Capture the cell that displays the provided text and extract its (X, Y) central coordinate. 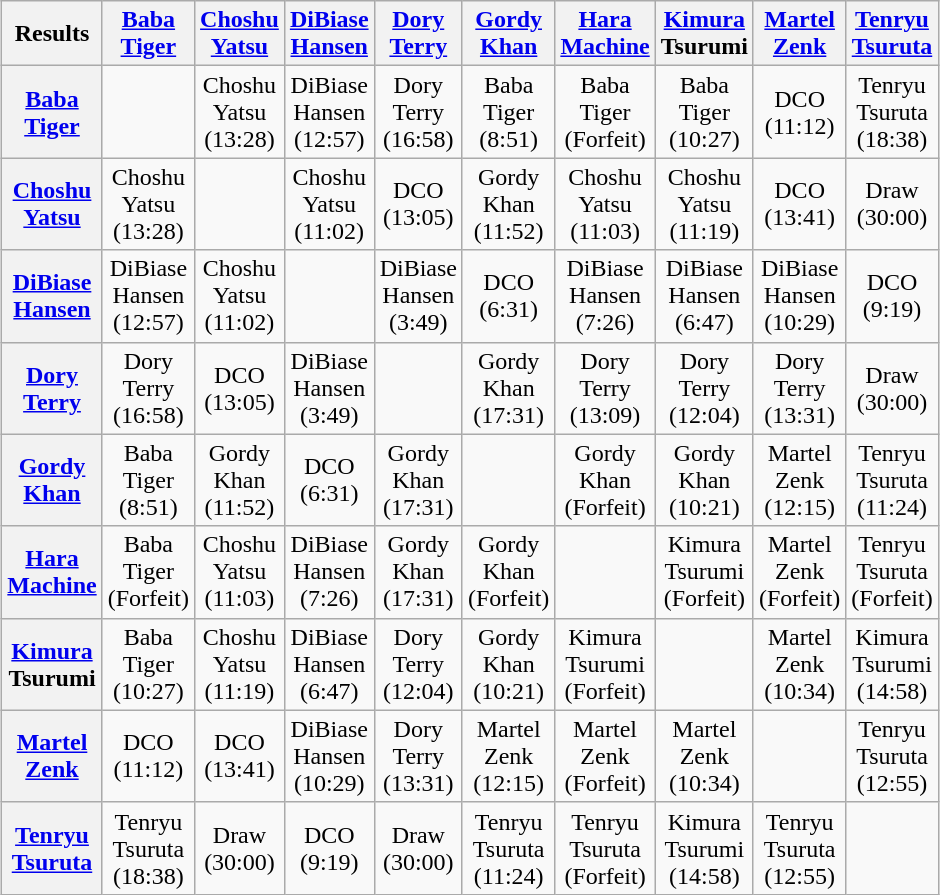
Results (52, 34)
DoryTerry(13:09) (605, 388)
